Output the [x, y] coordinate of the center of the cell containing the given text.  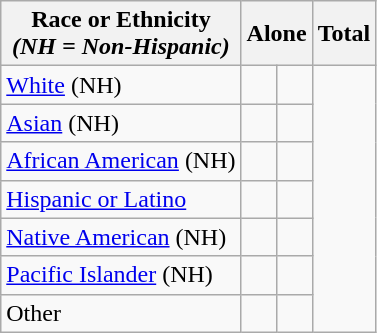
Asian (NH) [121, 123]
Pacific Islander (NH) [121, 275]
Alone [276, 34]
Total [344, 34]
African American (NH) [121, 161]
Native American (NH) [121, 237]
Other [121, 313]
Race or Ethnicity (NH = Non-Hispanic) [121, 34]
White (NH) [121, 85]
Hispanic or Latino [121, 199]
